Detect which cell encompasses the target text, then output its (x, y) center coordinate. 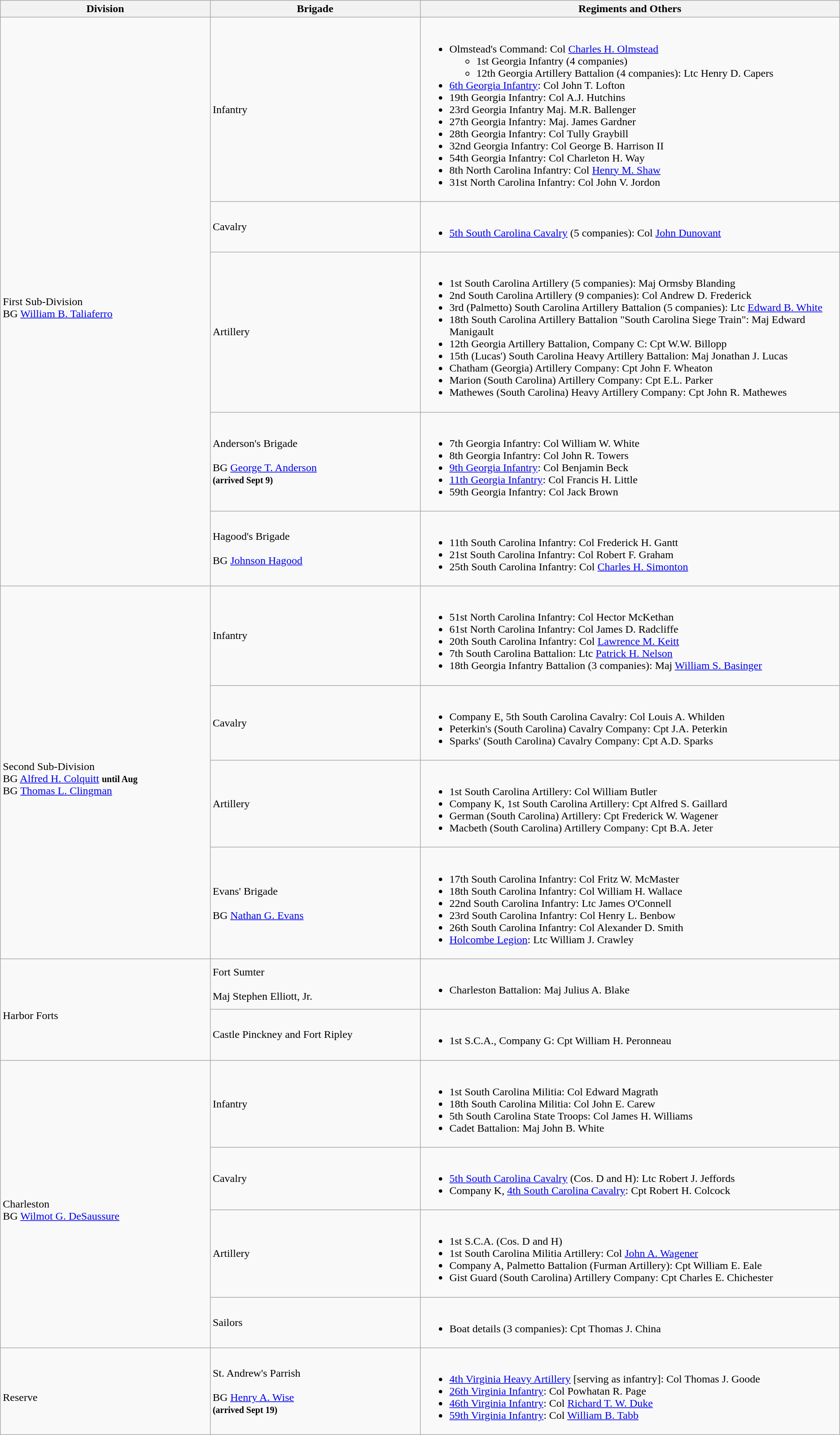
Harbor Forts (105, 1009)
Sailors (315, 1323)
Charleston Battalion: Maj Julius A. Blake (630, 984)
Regiments and Others (630, 9)
Fort Sumter Maj Stephen Elliott, Jr. (315, 984)
St. Andrew's Parrish BG Henry A. Wise(arrived Sept 19) (315, 1391)
Castle Pinckney and Fort Ripley (315, 1035)
Brigade (315, 9)
5th South Carolina Cavalry (Cos. D and H): Ltc Robert J. JeffordsCompany K, 4th South Carolina Cavalry: Cpt Robert H. Colcock (630, 1179)
Reserve (105, 1391)
Boat details (3 companies): Cpt Thomas J. China (630, 1323)
5th South Carolina Cavalry (5 companies): Col John Dunovant (630, 227)
Anderson's Brigade BG George T. Anderson(arrived Sept 9) (315, 461)
First Sub-DivisionBG William B. Taliaferro (105, 302)
Evans' Brigade BG Nathan G. Evans (315, 903)
Division (105, 9)
Second Sub-Division BG Alfred H. Colquitt until Aug BG Thomas L. Clingman (105, 772)
CharlestonBG Wilmot G. DeSaussure (105, 1203)
Hagood's Brigade BG Johnson Hagood (315, 548)
1st S.C.A., Company G: Cpt William H. Peronneau (630, 1035)
